Search for the cell housing the specified text and yield its (x, y) center coordinate. 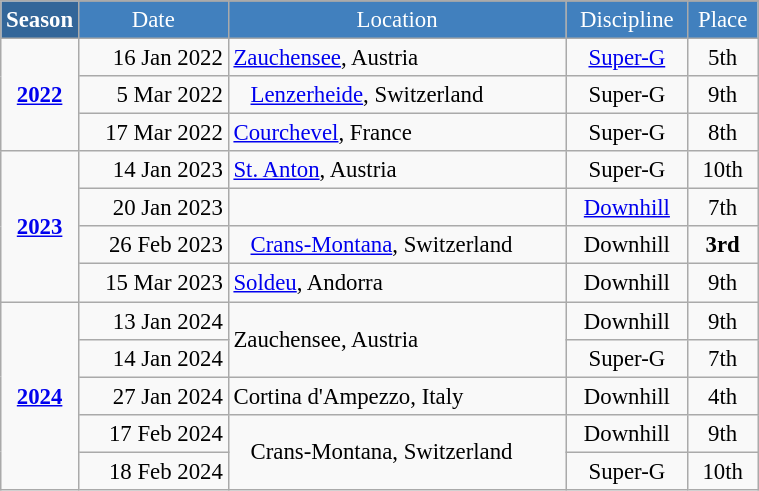
14 Jan 2023 (153, 170)
2023 (40, 226)
Location (397, 20)
Place (723, 20)
26 Feb 2023 (153, 245)
27 Jan 2024 (153, 396)
18 Feb 2024 (153, 471)
20 Jan 2023 (153, 208)
2022 (40, 96)
5 Mar 2022 (153, 95)
16 Jan 2022 (153, 58)
Courchevel, France (397, 133)
Season (40, 20)
14 Jan 2024 (153, 358)
17 Mar 2022 (153, 133)
Lenzerheide, Switzerland (397, 95)
2024 (40, 396)
Soldeu, Andorra (397, 283)
Date (153, 20)
3rd (723, 245)
Discipline (627, 20)
Cortina d'Ampezzo, Italy (397, 396)
15 Mar 2023 (153, 283)
5th (723, 58)
17 Feb 2024 (153, 433)
4th (723, 396)
13 Jan 2024 (153, 321)
St. Anton, Austria (397, 170)
8th (723, 133)
